For the text-containing cell, return its midpoint in [x, y] coordinate format. 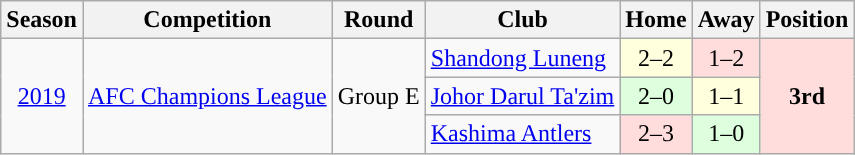
Club [522, 20]
Group E [378, 96]
Round [378, 20]
2019 [42, 96]
1–1 [726, 96]
2–2 [656, 58]
Competition [207, 20]
Season [42, 20]
2–0 [656, 96]
Away [726, 20]
Position [807, 20]
2–3 [656, 134]
Johor Darul Ta'zim [522, 96]
Shandong Luneng [522, 58]
AFC Champions League [207, 96]
1–0 [726, 134]
3rd [807, 96]
1–2 [726, 58]
Kashima Antlers [522, 134]
Home [656, 20]
